Determine the [X, Y] coordinate at the center of the cell enclosing the given text.  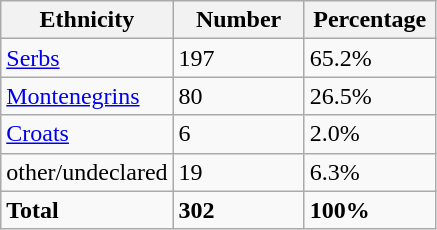
80 [238, 96]
Total [87, 210]
19 [238, 172]
Percentage [370, 20]
65.2% [370, 58]
6 [238, 134]
2.0% [370, 134]
Montenegrins [87, 96]
Ethnicity [87, 20]
26.5% [370, 96]
6.3% [370, 172]
Serbs [87, 58]
197 [238, 58]
100% [370, 210]
other/undeclared [87, 172]
Croats [87, 134]
302 [238, 210]
Number [238, 20]
